Scan for the cell matching the given text and deliver its (x, y) coordinate at center. 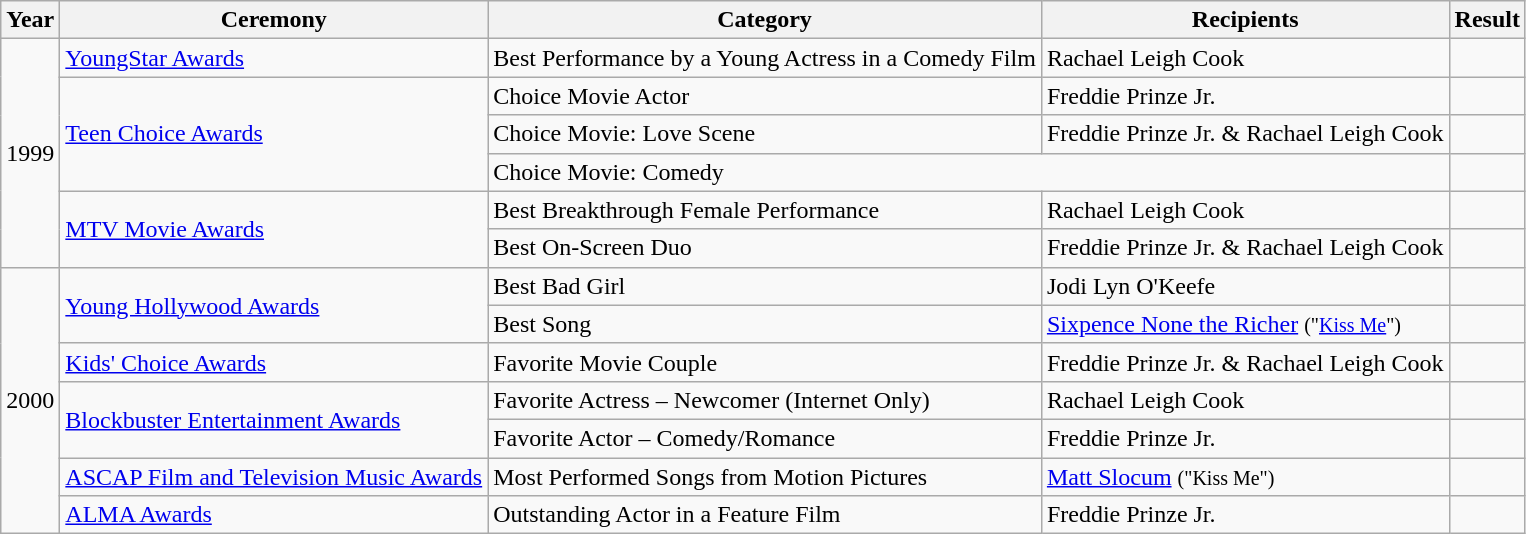
Best On-Screen Duo (765, 248)
Best Performance by a Young Actress in a Comedy Film (765, 58)
Kids' Choice Awards (274, 362)
YoungStar Awards (274, 58)
Year (30, 20)
ASCAP Film and Television Music Awards (274, 477)
Matt Slocum ("Kiss Me") (1245, 477)
Recipients (1245, 20)
Choice Movie: Comedy (968, 172)
Outstanding Actor in a Feature Film (765, 515)
MTV Movie Awards (274, 229)
Choice Movie Actor (765, 96)
Favorite Movie Couple (765, 362)
Blockbuster Entertainment Awards (274, 419)
Most Performed Songs from Motion Pictures (765, 477)
Best Breakthrough Female Performance (765, 210)
Jodi Lyn O'Keefe (1245, 286)
ALMA Awards (274, 515)
Best Bad Girl (765, 286)
Ceremony (274, 20)
1999 (30, 153)
Young Hollywood Awards (274, 305)
Favorite Actor – Comedy/Romance (765, 438)
Choice Movie: Love Scene (765, 134)
Best Song (765, 324)
Favorite Actress – Newcomer (Internet Only) (765, 400)
Sixpence None the Richer ("Kiss Me") (1245, 324)
2000 (30, 400)
Category (765, 20)
Result (1487, 20)
Teen Choice Awards (274, 134)
